Pinpoint the cell where the given text exists, returning its (X, Y) midpoint coordinate. 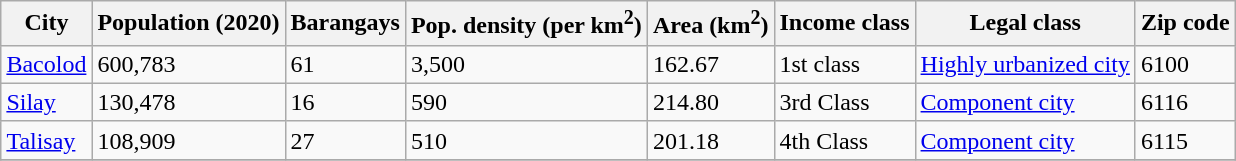
1st class (844, 64)
27 (345, 140)
162.67 (710, 64)
Barangays (345, 24)
3,500 (526, 64)
Income class (844, 24)
510 (526, 140)
Area (km2) (710, 24)
4th Class (844, 140)
201.18 (710, 140)
Talisay (46, 140)
61 (345, 64)
Zip code (1185, 24)
Silay (46, 102)
6115 (1185, 140)
214.80 (710, 102)
16 (345, 102)
Legal class (1025, 24)
Bacolod (46, 64)
Pop. density (per km2) (526, 24)
108,909 (188, 140)
600,783 (188, 64)
City (46, 24)
130,478 (188, 102)
6100 (1185, 64)
Population (2020) (188, 24)
6116 (1185, 102)
3rd Class (844, 102)
Highly urbanized city (1025, 64)
590 (526, 102)
